Search for the cell housing the specified text and yield its (x, y) center coordinate. 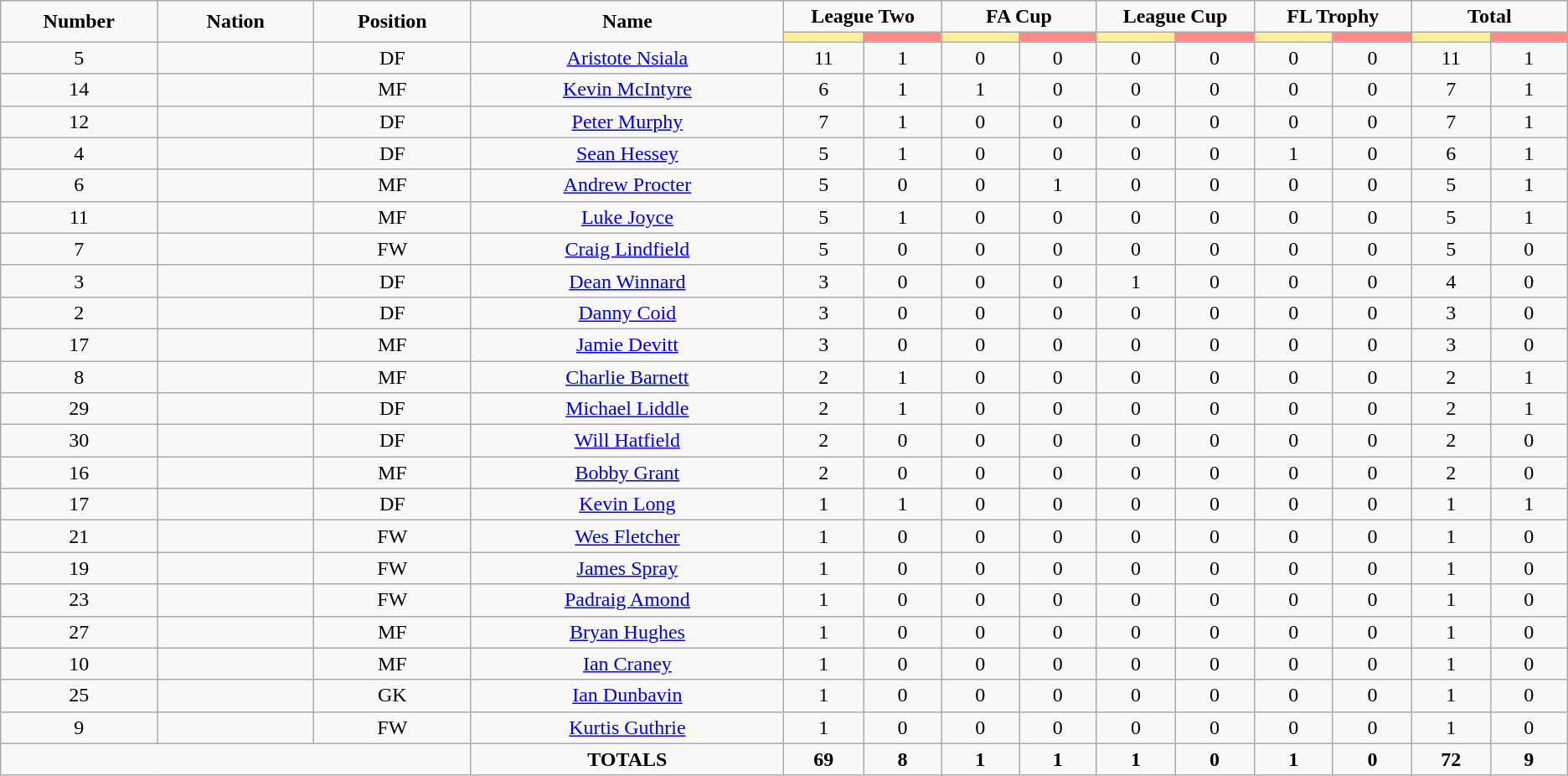
Ian Craney (627, 664)
Kevin McIntyre (627, 90)
19 (79, 568)
21 (79, 536)
27 (79, 632)
10 (79, 664)
69 (824, 759)
12 (79, 122)
Craig Lindfield (627, 249)
Will Hatfield (627, 441)
29 (79, 409)
League Cup (1175, 17)
Sean Hessey (627, 153)
FA Cup (1019, 17)
League Two (863, 17)
Bryan Hughes (627, 632)
Wes Fletcher (627, 536)
Total (1489, 17)
FL Trophy (1333, 17)
TOTALS (627, 759)
14 (79, 90)
Number (79, 22)
Ian Dunbavin (627, 696)
Bobby Grant (627, 473)
Kevin Long (627, 504)
23 (79, 600)
Dean Winnard (627, 281)
Luke Joyce (627, 217)
25 (79, 696)
Andrew Procter (627, 185)
72 (1451, 759)
Peter Murphy (627, 122)
16 (79, 473)
Name (627, 22)
Michael Liddle (627, 409)
30 (79, 441)
Nation (236, 22)
Jamie Devitt (627, 344)
Padraig Amond (627, 600)
James Spray (627, 568)
GK (392, 696)
Kurtis Guthrie (627, 727)
Charlie Barnett (627, 376)
Position (392, 22)
Danny Coid (627, 313)
Aristote Nsiala (627, 58)
